Output the (X, Y) coordinate of the center of the cell containing the given text.  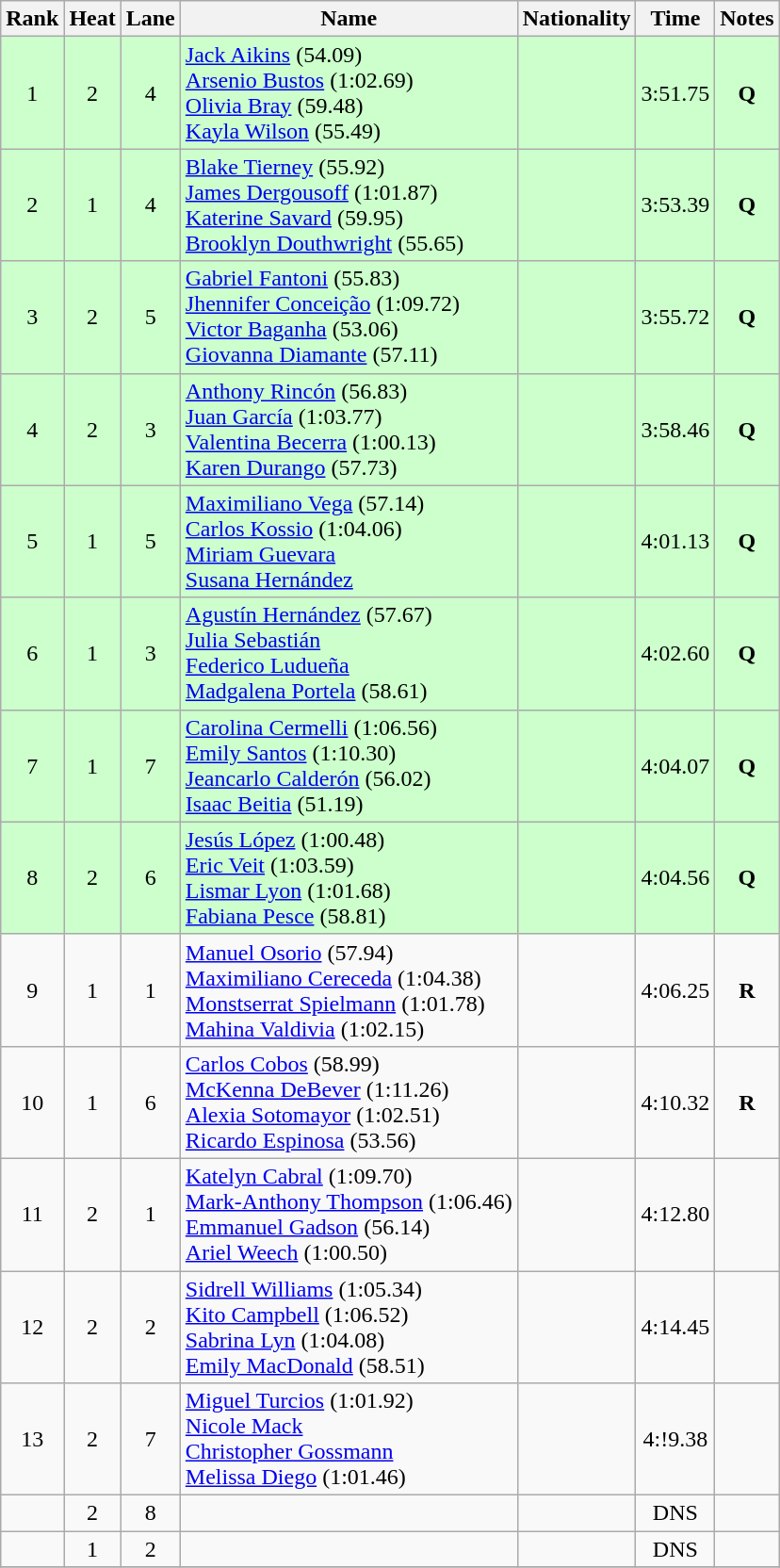
3:51.75 (675, 92)
Miguel Turcios (1:01.92)Nicole MackChristopher GossmannMelissa Diego (1:01.46) (349, 1440)
4:04.56 (675, 878)
11 (32, 1214)
Sidrell Williams (1:05.34)Kito Campbell (1:06.52)Sabrina Lyn (1:04.08)Emily MacDonald (58.51) (349, 1327)
3:55.72 (675, 317)
Gabriel Fantoni (55.83)Jhennifer Conceição (1:09.72)Victor Baganha (53.06)Giovanna Diamante (57.11) (349, 317)
Manuel Osorio (57.94)Maximiliano Cereceda (1:04.38)Monstserrat Spielmann (1:01.78)Mahina Valdivia (1:02.15) (349, 989)
4:10.32 (675, 1102)
Rank (32, 19)
Nationality (577, 19)
Lane (151, 19)
Maximiliano Vega (57.14)Carlos Kossio (1:04.06)Miriam GuevaraSusana Hernández (349, 541)
4:02.60 (675, 654)
Blake Tierney (55.92)James Dergousoff (1:01.87)Katerine Savard (59.95)Brooklyn Douthwright (55.65) (349, 205)
Katelyn Cabral (1:09.70)Mark-Anthony Thompson (1:06.46)Emmanuel Gadson (56.14)Ariel Weech (1:00.50) (349, 1214)
Notes (747, 19)
Time (675, 19)
Jesús López (1:00.48)Eric Veit (1:03.59)Lismar Lyon (1:01.68)Fabiana Pesce (58.81) (349, 878)
4:04.07 (675, 765)
9 (32, 989)
4:01.13 (675, 541)
4:!9.38 (675, 1440)
3:58.46 (675, 430)
Agustín Hernández (57.67)Julia SebastiánFederico LudueñaMadgalena Portela (58.61) (349, 654)
4:14.45 (675, 1327)
Carolina Cermelli (1:06.56)Emily Santos (1:10.30)Jeancarlo Calderón (56.02)Isaac Beitia (51.19) (349, 765)
4:06.25 (675, 989)
3:53.39 (675, 205)
4:12.80 (675, 1214)
13 (32, 1440)
Heat (92, 19)
Name (349, 19)
Anthony Rincón (56.83)Juan García (1:03.77)Valentina Becerra (1:00.13)Karen Durango (57.73) (349, 430)
10 (32, 1102)
Carlos Cobos (58.99)McKenna DeBever (1:11.26)Alexia Sotomayor (1:02.51)Ricardo Espinosa (53.56) (349, 1102)
12 (32, 1327)
Jack Aikins (54.09)Arsenio Bustos (1:02.69)Olivia Bray (59.48)Kayla Wilson (55.49) (349, 92)
